Locate the cell with the specified text and output its [x, y] center coordinate. 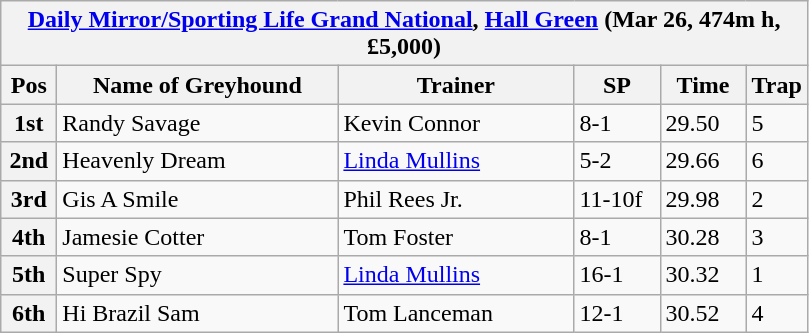
5-2 [617, 161]
2 [776, 199]
5th [29, 275]
3 [776, 237]
Heavenly Dream [198, 161]
Hi Brazil Sam [198, 313]
16-1 [617, 275]
Time [703, 85]
Randy Savage [198, 123]
Name of Greyhound [198, 85]
3rd [29, 199]
30.52 [703, 313]
12-1 [617, 313]
5 [776, 123]
29.50 [703, 123]
4 [776, 313]
Daily Mirror/Sporting Life Grand National, Hall Green (Mar 26, 474m h, £5,000) [404, 34]
11-10f [617, 199]
Tom Lanceman [456, 313]
29.98 [703, 199]
Kevin Connor [456, 123]
6th [29, 313]
Pos [29, 85]
2nd [29, 161]
4th [29, 237]
1 [776, 275]
30.28 [703, 237]
SP [617, 85]
Trap [776, 85]
30.32 [703, 275]
Gis A Smile [198, 199]
Phil Rees Jr. [456, 199]
1st [29, 123]
Jamesie Cotter [198, 237]
Tom Foster [456, 237]
29.66 [703, 161]
Super Spy [198, 275]
Trainer [456, 85]
6 [776, 161]
